Find where the given text appears and provide that cell's center as [X, Y] coordinate. 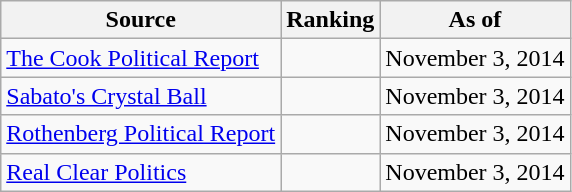
The Cook Political Report [141, 58]
As of [475, 20]
Sabato's Crystal Ball [141, 96]
Ranking [330, 20]
Real Clear Politics [141, 172]
Source [141, 20]
Rothenberg Political Report [141, 134]
